Locate the cell with the specified text and output its (X, Y) center coordinate. 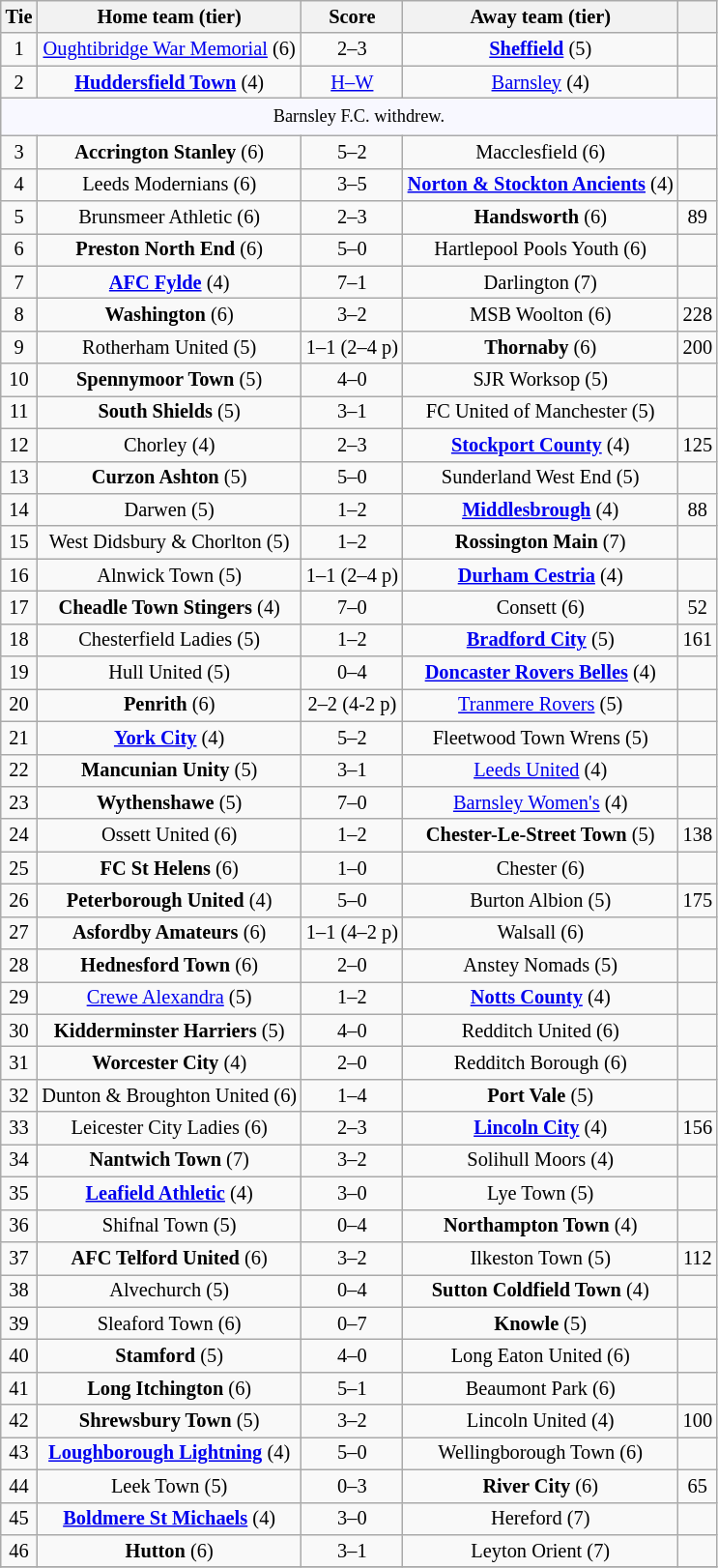
FC St Helens (6) (169, 868)
138 (698, 835)
SJR Worksop (5) (541, 380)
Barnsley Women's (4) (541, 802)
Rotherham United (5) (169, 347)
Lincoln United (4) (541, 1421)
1 (19, 49)
Chester (6) (541, 868)
7 (19, 282)
Beaumont Park (6) (541, 1388)
30 (19, 1031)
FC United of Manchester (5) (541, 412)
Sleaford Town (6) (169, 1323)
23 (19, 802)
Ossett United (6) (169, 835)
Handsworth (6) (541, 217)
Burton Albion (5) (541, 900)
Alnwick Town (5) (169, 575)
Nantwich Town (7) (169, 1160)
37 (19, 1258)
Tranmere Rovers (5) (541, 705)
161 (698, 640)
12 (19, 445)
Hartlepool Pools Youth (6) (541, 249)
Dunton & Broughton United (6) (169, 1095)
Leek Town (5) (169, 1486)
17 (19, 607)
65 (698, 1486)
Peterborough United (4) (169, 900)
156 (698, 1128)
1–0 (352, 868)
18 (19, 640)
Macclesfield (6) (541, 152)
Oughtibridge War Memorial (6) (169, 49)
Knowle (5) (541, 1323)
9 (19, 347)
112 (698, 1258)
13 (19, 478)
AFC Telford United (6) (169, 1258)
Long Itchington (6) (169, 1388)
38 (19, 1291)
MSB Woolton (6) (541, 314)
Walsall (6) (541, 933)
8 (19, 314)
0–7 (352, 1323)
Barnsley F.C. withdrew. (359, 116)
100 (698, 1421)
Accrington Stanley (6) (169, 152)
Anstey Nomads (5) (541, 966)
3 (19, 152)
15 (19, 542)
25 (19, 868)
Chorley (4) (169, 445)
Stamford (5) (169, 1355)
York City (4) (169, 738)
Hereford (7) (541, 1519)
88 (698, 509)
Sheffield (5) (541, 49)
6 (19, 249)
0–3 (352, 1486)
Consett (6) (541, 607)
35 (19, 1193)
River City (6) (541, 1486)
29 (19, 998)
Asfordby Amateurs (6) (169, 933)
Score (352, 16)
Long Eaton United (6) (541, 1355)
19 (19, 673)
Ilkeston Town (5) (541, 1258)
Curzon Ashton (5) (169, 478)
228 (698, 314)
2 (19, 82)
Norton & Stockton Ancients (4) (541, 185)
5–1 (352, 1388)
Penrith (6) (169, 705)
Kidderminster Harriers (5) (169, 1031)
H–W (352, 82)
1–4 (352, 1095)
Boldmere St Michaels (4) (169, 1519)
Home team (tier) (169, 16)
11 (19, 412)
7–1 (352, 282)
Washington (6) (169, 314)
41 (19, 1388)
Sunderland West End (5) (541, 478)
3–5 (352, 185)
89 (698, 217)
Port Vale (5) (541, 1095)
Leicester City Ladies (6) (169, 1128)
Lye Town (5) (541, 1193)
Chester-Le-Street Town (5) (541, 835)
52 (698, 607)
24 (19, 835)
Solihull Moors (4) (541, 1160)
Crewe Alexandra (5) (169, 998)
Shrewsbury Town (5) (169, 1421)
Northampton Town (4) (541, 1226)
175 (698, 900)
Huddersfield Town (4) (169, 82)
43 (19, 1453)
Wellingborough Town (6) (541, 1453)
Stockport County (4) (541, 445)
5 (19, 217)
Tie (19, 16)
16 (19, 575)
Darwen (5) (169, 509)
45 (19, 1519)
Spennymoor Town (5) (169, 380)
22 (19, 770)
Darlington (7) (541, 282)
Notts County (4) (541, 998)
Brunsmeer Athletic (6) (169, 217)
33 (19, 1128)
Bradford City (5) (541, 640)
2–2 (4-2 p) (352, 705)
Worcester City (4) (169, 1062)
Mancunian Unity (5) (169, 770)
125 (698, 445)
44 (19, 1486)
Leyton Orient (7) (541, 1551)
31 (19, 1062)
Barnsley (4) (541, 82)
Redditch United (6) (541, 1031)
Loughborough Lightning (4) (169, 1453)
South Shields (5) (169, 412)
Alvechurch (5) (169, 1291)
Hull United (5) (169, 673)
Preston North End (6) (169, 249)
46 (19, 1551)
20 (19, 705)
4 (19, 185)
21 (19, 738)
34 (19, 1160)
36 (19, 1226)
Cheadle Town Stingers (4) (169, 607)
32 (19, 1095)
39 (19, 1323)
1–1 (4–2 p) (352, 933)
Rossington Main (7) (541, 542)
West Didsbury & Chorlton (5) (169, 542)
200 (698, 347)
Leeds Modernians (6) (169, 185)
Thornaby (6) (541, 347)
AFC Fylde (4) (169, 282)
Chesterfield Ladies (5) (169, 640)
42 (19, 1421)
Redditch Borough (6) (541, 1062)
Leafield Athletic (4) (169, 1193)
Doncaster Rovers Belles (4) (541, 673)
26 (19, 900)
40 (19, 1355)
Middlesbrough (4) (541, 509)
27 (19, 933)
Hednesford Town (6) (169, 966)
14 (19, 509)
Away team (tier) (541, 16)
Lincoln City (4) (541, 1128)
10 (19, 380)
28 (19, 966)
Shifnal Town (5) (169, 1226)
Wythenshawe (5) (169, 802)
Fleetwood Town Wrens (5) (541, 738)
Leeds United (4) (541, 770)
Sutton Coldfield Town (4) (541, 1291)
Durham Cestria (4) (541, 575)
Hutton (6) (169, 1551)
